Scan for the cell matching the given text and deliver its (X, Y) coordinate at center. 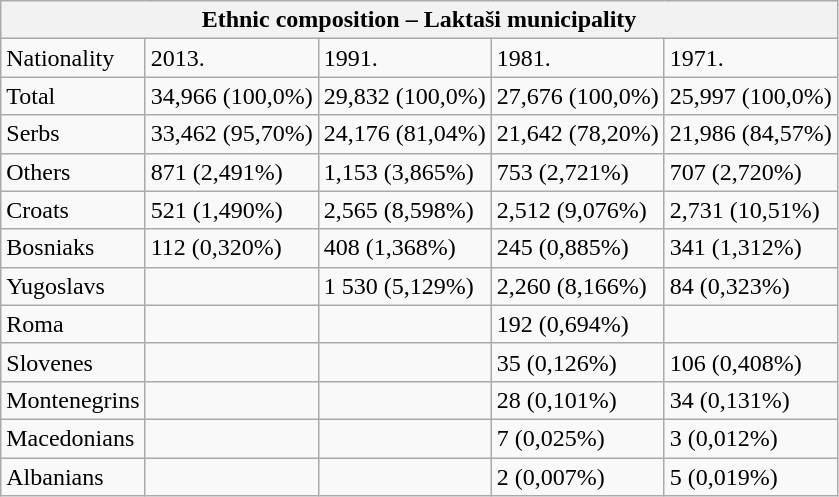
Montenegrins (73, 400)
Others (73, 172)
35 (0,126%) (578, 362)
Macedonians (73, 438)
753 (2,721%) (578, 172)
3 (0,012%) (750, 438)
192 (0,694%) (578, 324)
24,176 (81,04%) (404, 134)
707 (2,720%) (750, 172)
Albanians (73, 477)
21,642 (78,20%) (578, 134)
84 (0,323%) (750, 286)
29,832 (100,0%) (404, 96)
2,565 (8,598%) (404, 210)
27,676 (100,0%) (578, 96)
112 (0,320%) (232, 248)
Nationality (73, 58)
1971. (750, 58)
2013. (232, 58)
2,260 (8,166%) (578, 286)
34 (0,131%) (750, 400)
521 (1,490%) (232, 210)
871 (2,491%) (232, 172)
1991. (404, 58)
34,966 (100,0%) (232, 96)
25,997 (100,0%) (750, 96)
1,153 (3,865%) (404, 172)
245 (0,885%) (578, 248)
33,462 (95,70%) (232, 134)
408 (1,368%) (404, 248)
21,986 (84,57%) (750, 134)
Roma (73, 324)
Croats (73, 210)
106 (0,408%) (750, 362)
5 (0,019%) (750, 477)
341 (1,312%) (750, 248)
1981. (578, 58)
Slovenes (73, 362)
2,512 (9,076%) (578, 210)
Total (73, 96)
Ethnic composition – Laktaši municipality (420, 20)
1 530 (5,129%) (404, 286)
28 (0,101%) (578, 400)
Serbs (73, 134)
7 (0,025%) (578, 438)
Bosniaks (73, 248)
Yugoslavs (73, 286)
2 (0,007%) (578, 477)
2,731 (10,51%) (750, 210)
